Capture the cell that displays the provided text and extract its [X, Y] central coordinate. 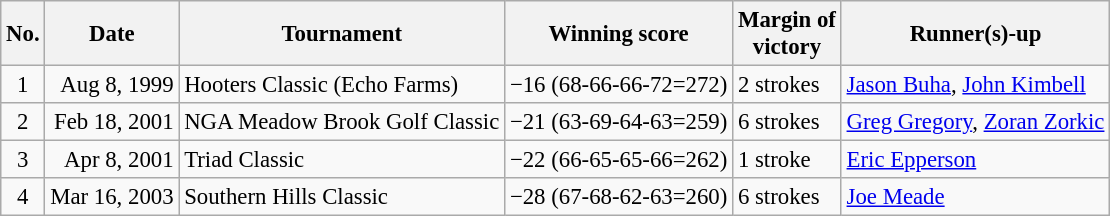
Aug 8, 1999 [112, 85]
Southern Hills Classic [342, 197]
Tournament [342, 34]
No. [23, 34]
1 [23, 85]
3 [23, 160]
Winning score [619, 34]
Triad Classic [342, 160]
Eric Epperson [975, 160]
−22 (66-65-65-66=262) [619, 160]
Apr 8, 2001 [112, 160]
−16 (68-66-66-72=272) [619, 85]
Feb 18, 2001 [112, 122]
Joe Meade [975, 197]
NGA Meadow Brook Golf Classic [342, 122]
2 [23, 122]
Margin ofvictory [788, 34]
−21 (63-69-64-63=259) [619, 122]
Date [112, 34]
Mar 16, 2003 [112, 197]
1 stroke [788, 160]
Jason Buha, John Kimbell [975, 85]
2 strokes [788, 85]
−28 (67-68-62-63=260) [619, 197]
Hooters Classic (Echo Farms) [342, 85]
Greg Gregory, Zoran Zorkic [975, 122]
4 [23, 197]
Runner(s)-up [975, 34]
